From the cell containing the given text, extract its center point as (X, Y) coordinate. 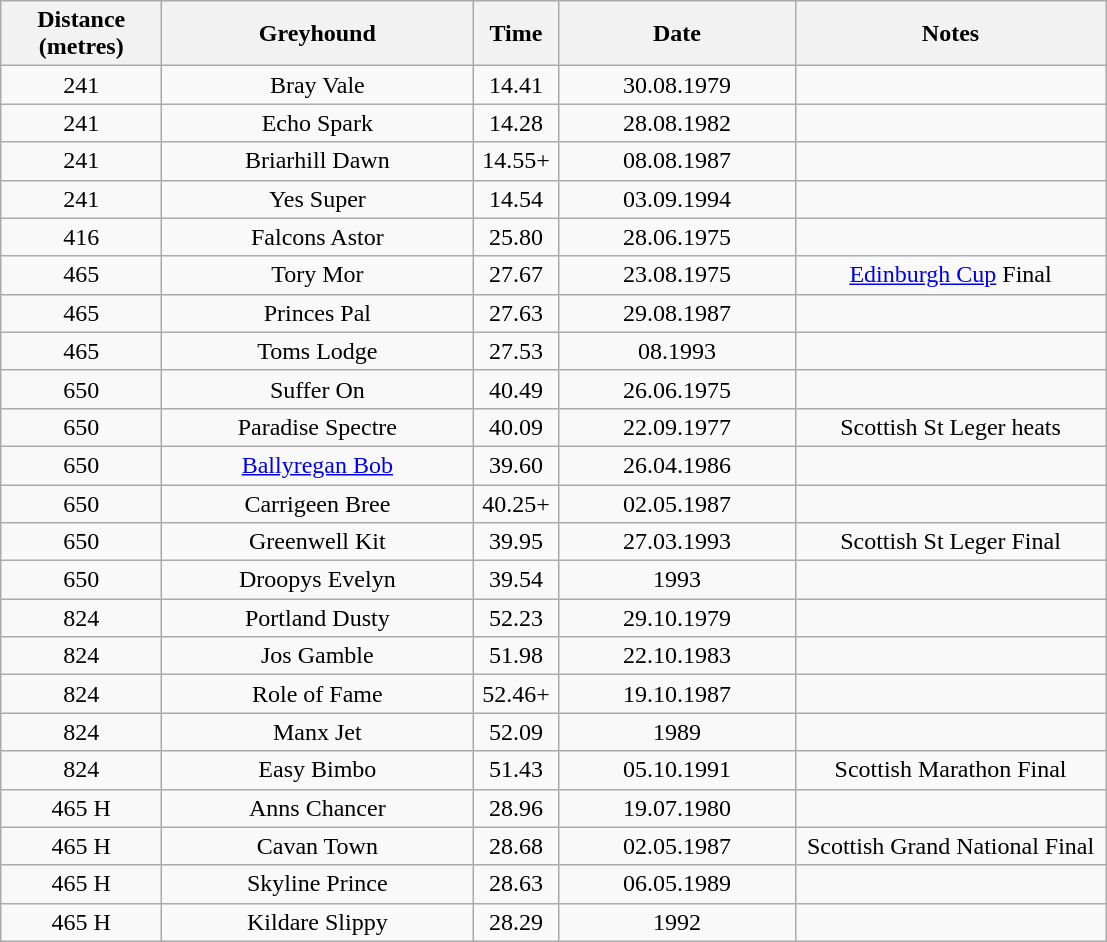
51.43 (516, 770)
51.98 (516, 656)
Greenwell Kit (318, 542)
27.03.1993 (677, 542)
Portland Dusty (318, 618)
Briarhill Dawn (318, 161)
Scottish Grand National Final (950, 846)
1993 (677, 580)
Edinburgh Cup Final (950, 275)
06.05.1989 (677, 884)
Date (677, 34)
28.63 (516, 884)
52.09 (516, 732)
Scottish St Leger Final (950, 542)
1992 (677, 922)
Suffer On (318, 389)
Anns Chancer (318, 808)
39.60 (516, 465)
22.09.1977 (677, 427)
Manx Jet (318, 732)
40.25+ (516, 503)
Easy Bimbo (318, 770)
19.10.1987 (677, 694)
28.96 (516, 808)
Echo Spark (318, 123)
39.95 (516, 542)
30.08.1979 (677, 85)
23.08.1975 (677, 275)
Scottish Marathon Final (950, 770)
Role of Fame (318, 694)
Kildare Slippy (318, 922)
Yes Super (318, 199)
Tory Mor (318, 275)
28.68 (516, 846)
Cavan Town (318, 846)
Ballyregan Bob (318, 465)
Scottish St Leger heats (950, 427)
1989 (677, 732)
Falcons Astor (318, 237)
08.08.1987 (677, 161)
19.07.1980 (677, 808)
28.06.1975 (677, 237)
27.67 (516, 275)
40.09 (516, 427)
52.23 (516, 618)
Bray Vale (318, 85)
Paradise Spectre (318, 427)
14.54 (516, 199)
Skyline Prince (318, 884)
416 (82, 237)
28.29 (516, 922)
29.10.1979 (677, 618)
26.04.1986 (677, 465)
Notes (950, 34)
Droopys Evelyn (318, 580)
08.1993 (677, 351)
Greyhound (318, 34)
Distance (metres) (82, 34)
40.49 (516, 389)
26.06.1975 (677, 389)
14.41 (516, 85)
Toms Lodge (318, 351)
Time (516, 34)
Carrigeen Bree (318, 503)
14.55+ (516, 161)
05.10.1991 (677, 770)
27.63 (516, 313)
28.08.1982 (677, 123)
Princes Pal (318, 313)
29.08.1987 (677, 313)
52.46+ (516, 694)
27.53 (516, 351)
22.10.1983 (677, 656)
39.54 (516, 580)
03.09.1994 (677, 199)
14.28 (516, 123)
Jos Gamble (318, 656)
25.80 (516, 237)
